Return [X, Y] of the center of cell containing provided text 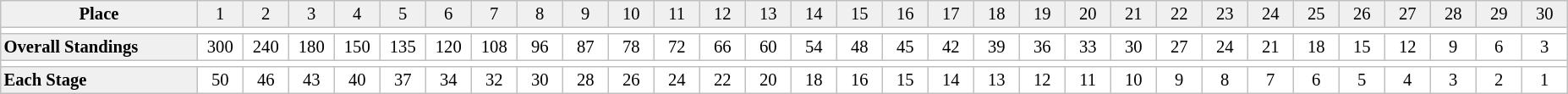
19 [1042, 14]
46 [266, 80]
54 [814, 47]
78 [631, 47]
23 [1225, 14]
33 [1088, 47]
108 [494, 47]
135 [403, 47]
66 [722, 47]
39 [996, 47]
Place [99, 14]
45 [905, 47]
60 [768, 47]
72 [677, 47]
50 [220, 80]
42 [951, 47]
240 [266, 47]
Overall Standings [99, 47]
36 [1042, 47]
180 [311, 47]
17 [951, 14]
43 [311, 80]
37 [403, 80]
29 [1499, 14]
96 [540, 47]
48 [859, 47]
32 [494, 80]
87 [585, 47]
25 [1316, 14]
120 [448, 47]
300 [220, 47]
Each Stage [99, 80]
34 [448, 80]
150 [357, 47]
40 [357, 80]
